Scan for the cell matching the given text and deliver its (X, Y) coordinate at center. 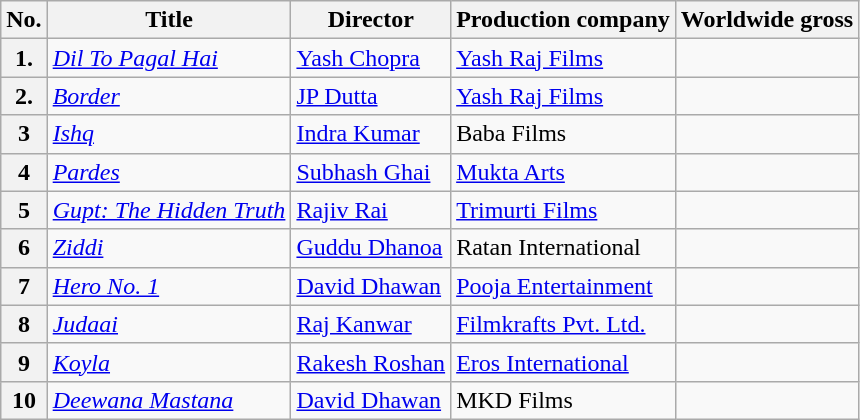
5 (24, 210)
Title (169, 20)
Deewana Mastana (169, 400)
Dil To Pagal Hai (169, 58)
Worldwide gross (766, 20)
8 (24, 324)
Raj Kanwar (371, 324)
6 (24, 248)
Director (371, 20)
Yash Chopra (371, 58)
Indra Kumar (371, 134)
7 (24, 286)
3 (24, 134)
Trimurti Films (564, 210)
Pooja Entertainment (564, 286)
Judaai (169, 324)
Rakesh Roshan (371, 362)
4 (24, 172)
Rajiv Rai (371, 210)
1. (24, 58)
Subhash Ghai (371, 172)
Gupt: The Hidden Truth (169, 210)
Pardes (169, 172)
Filmkrafts Pvt. Ltd. (564, 324)
MKD Films (564, 400)
Eros International (564, 362)
Ishq (169, 134)
Border (169, 96)
9 (24, 362)
10 (24, 400)
No. (24, 20)
Ziddi (169, 248)
Hero No. 1 (169, 286)
Mukta Arts (564, 172)
JP Dutta (371, 96)
Production company (564, 20)
Ratan International (564, 248)
Baba Films (564, 134)
2. (24, 96)
Guddu Dhanoa (371, 248)
Koyla (169, 362)
